Find where the given text appears and provide that cell's center as (x, y) coordinate. 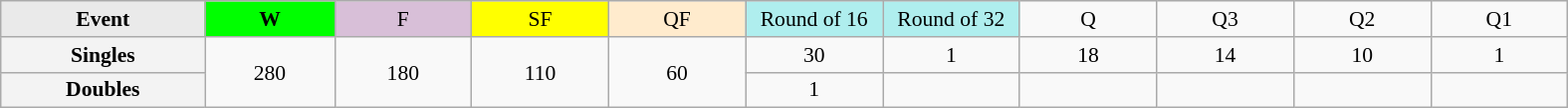
Round of 16 (814, 19)
SF (541, 19)
Doubles (104, 90)
18 (1088, 55)
Round of 32 (951, 19)
280 (270, 72)
Singles (104, 55)
Q (1088, 19)
110 (541, 72)
60 (677, 72)
180 (403, 72)
14 (1226, 55)
QF (677, 19)
W (270, 19)
Q3 (1226, 19)
Q2 (1362, 19)
Event (104, 19)
30 (814, 55)
10 (1362, 55)
Q1 (1499, 19)
F (403, 19)
